Identify which cell holds the provided text, then report its (x, y) central coordinate. 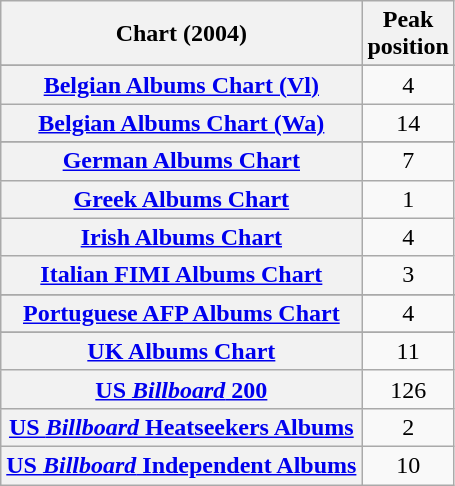
Italian FIMI Albums Chart (182, 275)
Portuguese AFP Albums Chart (182, 313)
US Billboard Heatseekers Albums (182, 427)
Greek Albums Chart (182, 199)
UK Albums Chart (182, 351)
10 (408, 465)
Chart (2004) (182, 34)
14 (408, 123)
1 (408, 199)
Irish Albums Chart (182, 237)
Peakposition (408, 34)
US Billboard 200 (182, 389)
126 (408, 389)
3 (408, 275)
7 (408, 161)
German Albums Chart (182, 161)
11 (408, 351)
Belgian Albums Chart (Vl) (182, 85)
2 (408, 427)
US Billboard Independent Albums (182, 465)
Belgian Albums Chart (Wa) (182, 123)
